Output the [x, y] coordinate of the center of the cell containing the given text.  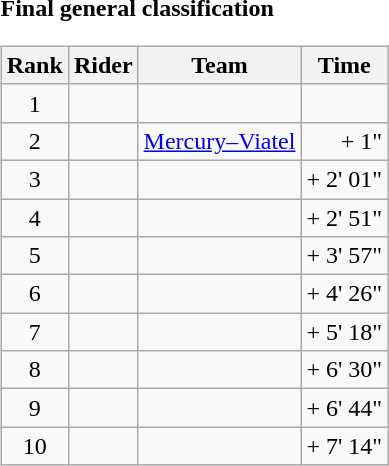
5 [34, 256]
9 [34, 408]
8 [34, 370]
2 [34, 141]
+ 7' 14" [344, 446]
Mercury–Viatel [220, 141]
+ 6' 44" [344, 408]
+ 4' 26" [344, 294]
10 [34, 446]
+ 2' 01" [344, 179]
Time [344, 65]
Team [220, 65]
6 [34, 294]
+ 5' 18" [344, 332]
4 [34, 217]
3 [34, 179]
+ 3' 57" [344, 256]
+ 2' 51" [344, 217]
+ 6' 30" [344, 370]
Rank [34, 65]
+ 1" [344, 141]
Rider [103, 65]
7 [34, 332]
1 [34, 103]
